Locate the cell with the specified text and output its [x, y] center coordinate. 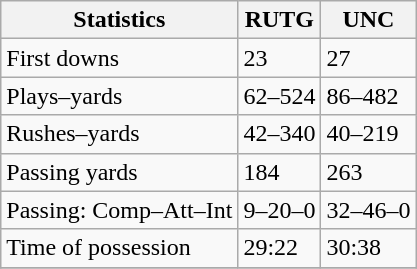
27 [368, 58]
23 [280, 58]
First downs [120, 58]
42–340 [280, 134]
Rushes–yards [120, 134]
184 [280, 172]
263 [368, 172]
Passing: Comp–Att–Int [120, 210]
Time of possession [120, 248]
9–20–0 [280, 210]
Passing yards [120, 172]
86–482 [368, 96]
29:22 [280, 248]
40–219 [368, 134]
32–46–0 [368, 210]
RUTG [280, 20]
Plays–yards [120, 96]
UNC [368, 20]
30:38 [368, 248]
Statistics [120, 20]
62–524 [280, 96]
